Scan for the cell matching the given text and deliver its [X, Y] coordinate at center. 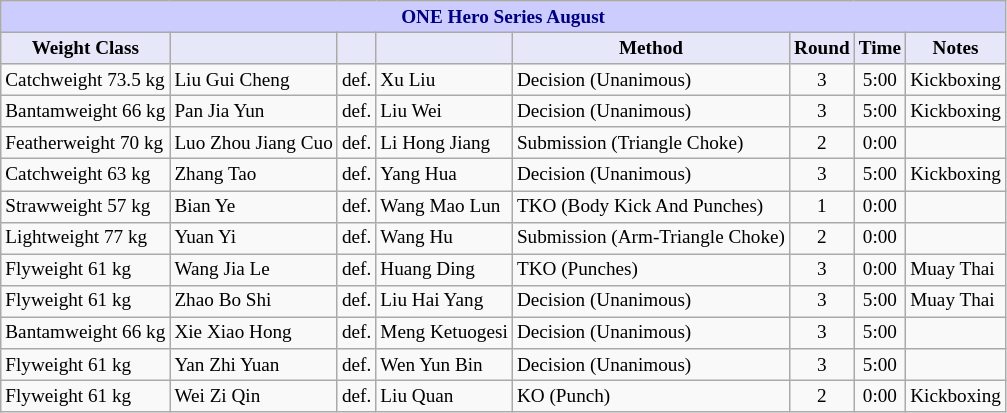
Method [650, 48]
Wei Zi Qin [254, 396]
Pan Jia Yun [254, 111]
Notes [956, 48]
Time [880, 48]
Li Hong Jiang [444, 143]
Yang Hua [444, 175]
Wen Yun Bin [444, 365]
Round [822, 48]
TKO (Body Kick And Punches) [650, 206]
Huang Ding [444, 270]
1 [822, 206]
Submission (Triangle Choke) [650, 143]
TKO (Punches) [650, 270]
Featherweight 70 kg [86, 143]
Lightweight 77 kg [86, 238]
Liu Gui Cheng [254, 80]
Catchweight 63 kg [86, 175]
Wang Mao Lun [444, 206]
Bian Ye [254, 206]
Liu Quan [444, 396]
Strawweight 57 kg [86, 206]
Yan Zhi Yuan [254, 365]
Submission (Arm-Triangle Choke) [650, 238]
Xu Liu [444, 80]
Yuan Yi [254, 238]
Weight Class [86, 48]
ONE Hero Series August [504, 17]
Zhao Bo Shi [254, 301]
Liu Hai Yang [444, 301]
Wang Hu [444, 238]
Liu Wei [444, 111]
Zhang Tao [254, 175]
Catchweight 73.5 kg [86, 80]
Wang Jia Le [254, 270]
Luo Zhou Jiang Cuo [254, 143]
Meng Ketuogesi [444, 333]
Xie Xiao Hong [254, 333]
KO (Punch) [650, 396]
